Scan for the cell matching the given text and deliver its (x, y) coordinate at center. 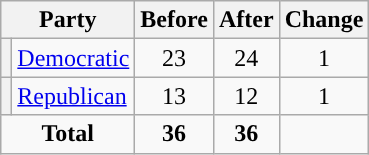
23 (174, 58)
12 (246, 96)
Party (68, 20)
Change (324, 20)
Total (68, 134)
After (246, 20)
13 (174, 96)
Republican (74, 96)
Democratic (74, 58)
24 (246, 58)
Before (174, 20)
